Determine the (X, Y) coordinate at the center of the cell enclosing the given text.  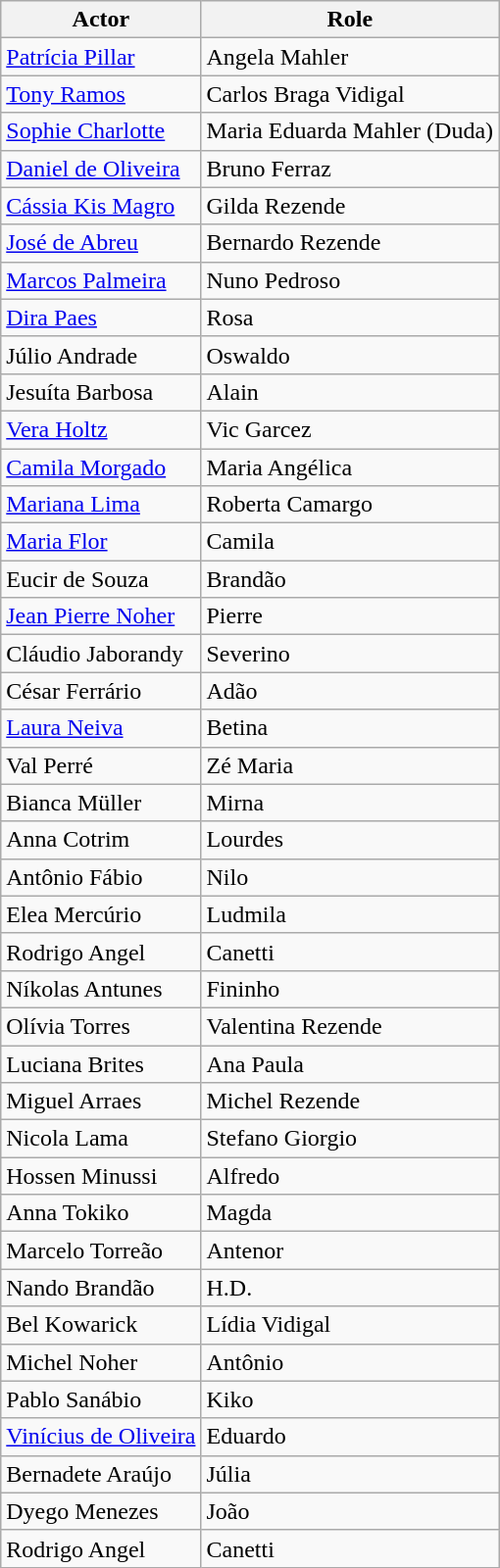
Magda (350, 1213)
Vera Holtz (101, 429)
Alain (350, 392)
Ana Paula (350, 1063)
Bel Kowarick (101, 1325)
Nicola Lama (101, 1139)
Mariana Lima (101, 505)
César Ferrário (101, 691)
Cláudio Jaborandy (101, 654)
Anna Tokiko (101, 1213)
Val Perré (101, 765)
Alfredo (350, 1176)
José de Abreu (101, 243)
Eduardo (350, 1437)
Jean Pierre Noher (101, 616)
Bernadete Araújo (101, 1474)
Rosa (350, 318)
Olívia Torres (101, 1026)
Bruno Ferraz (350, 169)
Bianca Müller (101, 803)
Stefano Giorgio (350, 1139)
Camila Morgado (101, 467)
Eucir de Souza (101, 579)
Antônio (350, 1362)
Miguel Arraes (101, 1102)
Mirna (350, 803)
Role (350, 20)
Gilda Rezende (350, 206)
Antônio Fábio (101, 877)
Níkolas Antunes (101, 989)
Nilo (350, 877)
Severino (350, 654)
Ludmila (350, 914)
Laura Neiva (101, 728)
Luciana Brites (101, 1063)
Antenor (350, 1250)
Actor (101, 20)
Maria Angélica (350, 467)
Nando Brandão (101, 1288)
Lídia Vidigal (350, 1325)
João (350, 1511)
Fininho (350, 989)
Dyego Menezes (101, 1511)
Cássia Kis Magro (101, 206)
Vinícius de Oliveira (101, 1437)
Carlos Braga Vidigal (350, 94)
Camila (350, 542)
Michel Noher (101, 1362)
Anna Cotrim (101, 840)
Maria Eduarda Mahler (Duda) (350, 131)
Lourdes (350, 840)
Maria Flor (101, 542)
Marcos Palmeira (101, 280)
Dira Paes (101, 318)
H.D. (350, 1288)
Michel Rezende (350, 1102)
Pablo Sanábio (101, 1399)
Brandão (350, 579)
Marcelo Torreão (101, 1250)
Sophie Charlotte (101, 131)
Elea Mercúrio (101, 914)
Hossen Minussi (101, 1176)
Júlia (350, 1474)
Patrícia Pillar (101, 57)
Zé Maria (350, 765)
Nuno Pedroso (350, 280)
Tony Ramos (101, 94)
Kiko (350, 1399)
Roberta Camargo (350, 505)
Valentina Rezende (350, 1026)
Adão (350, 691)
Betina (350, 728)
Jesuíta Barbosa (101, 392)
Bernardo Rezende (350, 243)
Oswaldo (350, 355)
Angela Mahler (350, 57)
Daniel de Oliveira (101, 169)
Pierre (350, 616)
Júlio Andrade (101, 355)
Vic Garcez (350, 429)
